Search for the cell housing the specified text and yield its [X, Y] center coordinate. 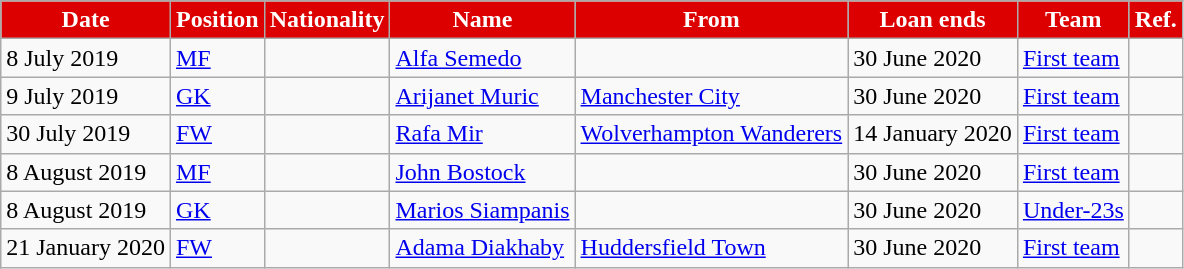
Alfa Semedo [482, 58]
Position [217, 20]
Ref. [1156, 20]
Rafa Mir [482, 134]
Name [482, 20]
8 July 2019 [86, 58]
Manchester City [712, 96]
30 July 2019 [86, 134]
From [712, 20]
Loan ends [933, 20]
Marios Siampanis [482, 210]
14 January 2020 [933, 134]
Nationality [327, 20]
9 July 2019 [86, 96]
Under-23s [1073, 210]
Huddersfield Town [712, 248]
Date [86, 20]
John Bostock [482, 172]
Team [1073, 20]
Wolverhampton Wanderers [712, 134]
Adama Diakhaby [482, 248]
21 January 2020 [86, 248]
Arijanet Muric [482, 96]
